Scan for the cell matching the given text and deliver its [X, Y] coordinate at center. 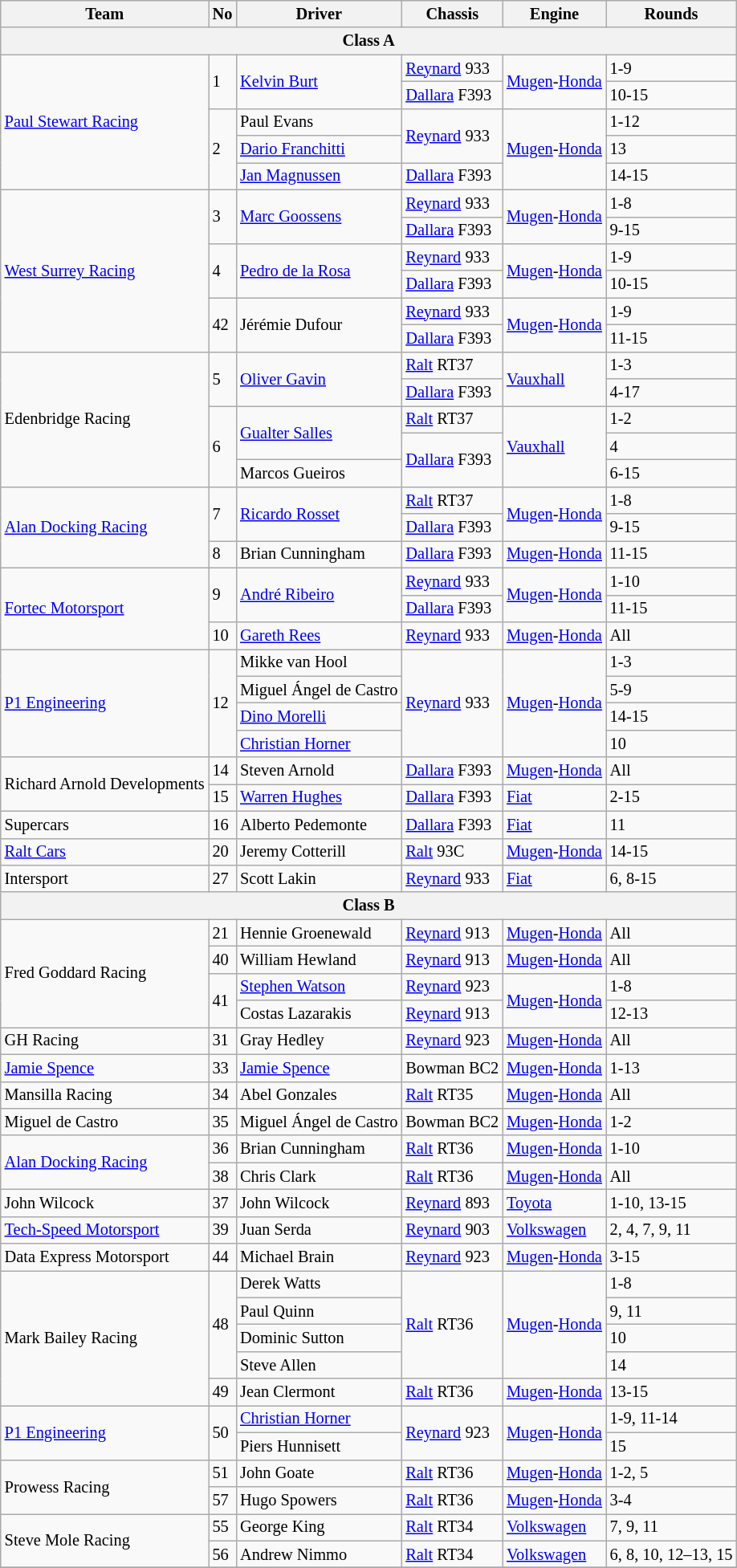
Ralt 93C [452, 852]
Toyota [554, 1203]
57 [223, 1500]
3-4 [671, 1500]
39 [223, 1230]
Andrew Nimmo [319, 1554]
Marc Goossens [319, 217]
Gareth Rees [319, 635]
Edenbridge Racing [104, 419]
Dominic Sutton [319, 1338]
Derek Watts [319, 1284]
12-13 [671, 1014]
Data Express Motorsport [104, 1257]
11 [671, 825]
6, 8-15 [671, 878]
Mansilla Racing [104, 1095]
Piers Hunnisett [319, 1446]
1-12 [671, 122]
Stephen Watson [319, 987]
Dino Morelli [319, 716]
12 [223, 703]
Prowess Racing [104, 1487]
36 [223, 1149]
Intersport [104, 878]
Dario Franchitti [319, 149]
49 [223, 1392]
Reynard 893 [452, 1203]
3 [223, 217]
4-17 [671, 393]
42 [223, 324]
GH Racing [104, 1041]
41 [223, 1000]
27 [223, 878]
1-10, 13-15 [671, 1203]
Paul Evans [319, 122]
Pedro de la Rosa [319, 270]
16 [223, 825]
20 [223, 852]
André Ribeiro [319, 594]
Jan Magnussen [319, 176]
Team [104, 14]
Richard Arnold Developments [104, 784]
Ralt Cars [104, 852]
Ricardo Rosset [319, 514]
Chris Clark [319, 1176]
34 [223, 1095]
Engine [554, 14]
Michael Brain [319, 1257]
Class B [369, 906]
38 [223, 1176]
Fred Goddard Racing [104, 973]
50 [223, 1432]
Gray Hedley [319, 1041]
Marcos Gueiros [319, 473]
21 [223, 933]
56 [223, 1554]
33 [223, 1068]
1-2, 5 [671, 1473]
Steve Mole Racing [104, 1540]
Jérémie Dufour [319, 324]
13-15 [671, 1392]
Kelvin Burt [319, 82]
Steve Allen [319, 1365]
6, 8, 10, 12–13, 15 [671, 1554]
Ralt RT35 [452, 1095]
48 [223, 1325]
Chassis [452, 14]
Paul Quinn [319, 1311]
West Surrey Racing [104, 271]
6 [223, 446]
Mikke van Hool [319, 662]
9 [223, 594]
Oliver Gavin [319, 379]
31 [223, 1041]
55 [223, 1527]
Paul Stewart Racing [104, 122]
Jean Clermont [319, 1392]
13 [671, 149]
Tech-Speed Motorsport [104, 1230]
3-15 [671, 1257]
Fortec Motorsport [104, 609]
7, 9, 11 [671, 1527]
Class A [369, 41]
Driver [319, 14]
7 [223, 514]
Juan Serda [319, 1230]
Gualter Salles [319, 432]
Steven Arnold [319, 771]
Hugo Spowers [319, 1500]
Mark Bailey Racing [104, 1338]
William Hewland [319, 959]
51 [223, 1473]
9, 11 [671, 1311]
Abel Gonzales [319, 1095]
37 [223, 1203]
Jeremy Cotterill [319, 852]
5 [223, 379]
Warren Hughes [319, 797]
2 [223, 149]
1-13 [671, 1068]
John Goate [319, 1473]
1-9, 11-14 [671, 1419]
Reynard 903 [452, 1230]
2-15 [671, 797]
Miguel de Castro [104, 1122]
44 [223, 1257]
Supercars [104, 825]
6-15 [671, 473]
George King [319, 1527]
1 [223, 82]
Alberto Pedemonte [319, 825]
Hennie Groenewald [319, 933]
Costas Lazarakis [319, 1014]
Scott Lakin [319, 878]
5-9 [671, 690]
8 [223, 554]
40 [223, 959]
No [223, 14]
2, 4, 7, 9, 11 [671, 1230]
35 [223, 1122]
Rounds [671, 14]
